Extract the [x, y] coordinate from the center of the cell holding the provided text.  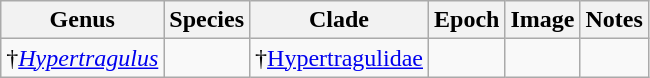
†Hypertragulus [82, 58]
†Hypertragulidae [340, 58]
Clade [340, 20]
Notes [614, 20]
Epoch [467, 20]
Genus [82, 20]
Species [207, 20]
Image [542, 20]
